Extract the (X, Y) coordinate from the center of the cell holding the provided text.  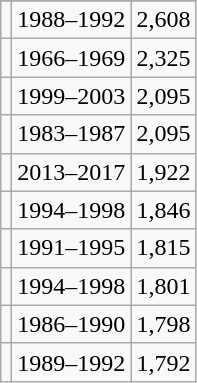
1983–1987 (72, 134)
1,815 (164, 248)
1988–1992 (72, 20)
1989–1992 (72, 362)
1999–2003 (72, 96)
2,325 (164, 58)
1966–1969 (72, 58)
1,798 (164, 324)
2,608 (164, 20)
2013–2017 (72, 172)
1991–1995 (72, 248)
1,922 (164, 172)
1986–1990 (72, 324)
1,792 (164, 362)
1,846 (164, 210)
1,801 (164, 286)
